Pinpoint the cell where the given text exists, returning its (x, y) midpoint coordinate. 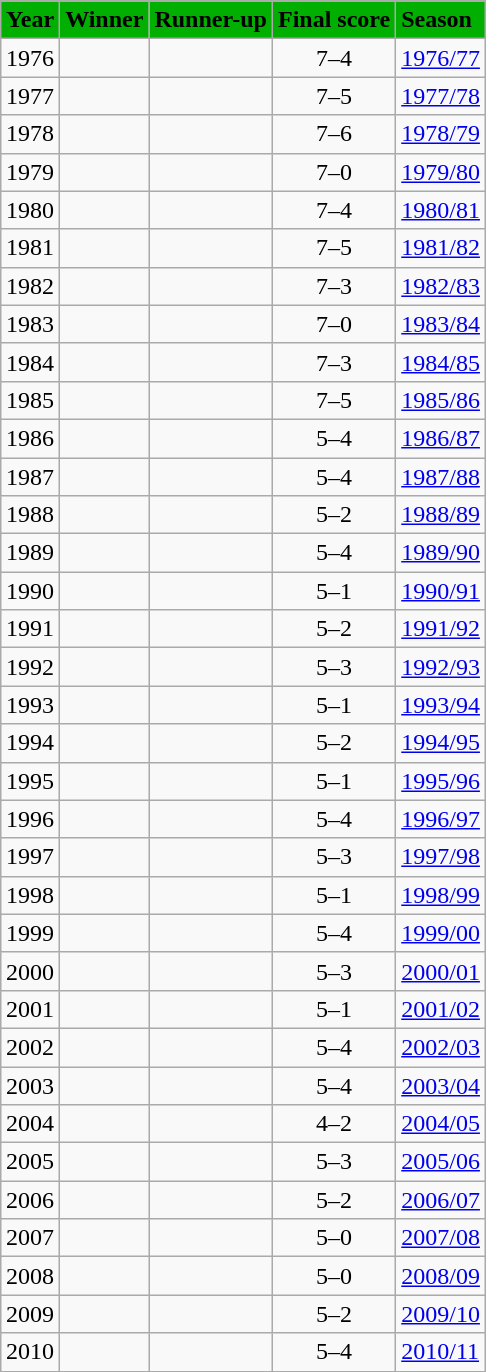
1977 (30, 96)
1990/91 (441, 591)
1983/84 (441, 324)
2003 (30, 1085)
2009/10 (441, 1314)
2005 (30, 1162)
1993 (30, 705)
2003/04 (441, 1085)
1976/77 (441, 58)
1984/85 (441, 362)
1986/87 (441, 438)
1987/88 (441, 477)
1986 (30, 438)
1995/96 (441, 781)
7–6 (334, 134)
2010/11 (441, 1352)
1978 (30, 134)
1976 (30, 58)
2002/03 (441, 1047)
4–2 (334, 1124)
1979/80 (441, 172)
2001 (30, 1009)
2004 (30, 1124)
1991 (30, 629)
2009 (30, 1314)
Season (441, 20)
1994 (30, 743)
1998/99 (441, 895)
2005/06 (441, 1162)
1997/98 (441, 857)
1981 (30, 248)
1981/82 (441, 248)
1998 (30, 895)
1982/83 (441, 286)
1980/81 (441, 210)
2000 (30, 971)
2006 (30, 1200)
1994/95 (441, 743)
1980 (30, 210)
2007 (30, 1238)
1990 (30, 591)
1989 (30, 553)
1984 (30, 362)
1987 (30, 477)
1992/93 (441, 667)
1999/00 (441, 933)
1999 (30, 933)
1979 (30, 172)
2008/09 (441, 1276)
Runner-up (211, 20)
2010 (30, 1352)
1988 (30, 515)
1978/79 (441, 134)
1991/92 (441, 629)
2001/02 (441, 1009)
2004/05 (441, 1124)
1996 (30, 819)
Year (30, 20)
1989/90 (441, 553)
1997 (30, 857)
2007/08 (441, 1238)
1993/94 (441, 705)
2000/01 (441, 971)
1996/97 (441, 819)
1995 (30, 781)
1977/78 (441, 96)
1983 (30, 324)
2002 (30, 1047)
1988/89 (441, 515)
1992 (30, 667)
2006/07 (441, 1200)
Winner (104, 20)
2008 (30, 1276)
1982 (30, 286)
Final score (334, 20)
1985 (30, 400)
1985/86 (441, 400)
